Provide the (x, y) coordinate of the cell's center where the given text is located.  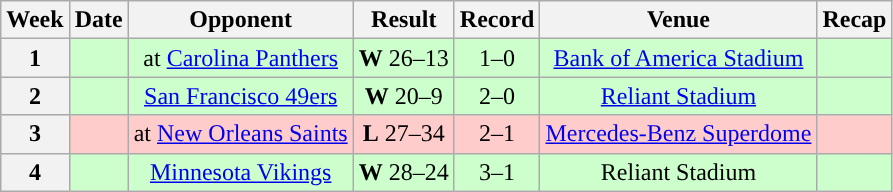
Venue (678, 20)
Recap (854, 20)
4 (35, 172)
San Francisco 49ers (240, 96)
3–1 (497, 172)
Result (404, 20)
Bank of America Stadium (678, 58)
2–1 (497, 134)
Minnesota Vikings (240, 172)
Date (98, 20)
at New Orleans Saints (240, 134)
1 (35, 58)
L 27–34 (404, 134)
W 26–13 (404, 58)
Record (497, 20)
1–0 (497, 58)
W 20–9 (404, 96)
at Carolina Panthers (240, 58)
W 28–24 (404, 172)
2 (35, 96)
2–0 (497, 96)
3 (35, 134)
Opponent (240, 20)
Week (35, 20)
Mercedes-Benz Superdome (678, 134)
